Provide the (X, Y) coordinate of the cell's center where the given text is located.  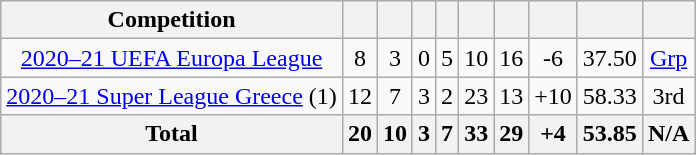
12 (360, 96)
5 (448, 58)
23 (476, 96)
+4 (554, 134)
29 (512, 134)
N/A (668, 134)
37.50 (610, 58)
53.85 (610, 134)
58.33 (610, 96)
2020–21 UEFA Europa League (172, 58)
Grp (668, 58)
Competition (172, 20)
33 (476, 134)
2 (448, 96)
0 (424, 58)
8 (360, 58)
3rd (668, 96)
2020–21 Super League Greece (1) (172, 96)
16 (512, 58)
20 (360, 134)
Total (172, 134)
+10 (554, 96)
-6 (554, 58)
13 (512, 96)
